Search for the cell housing the specified text and yield its (x, y) center coordinate. 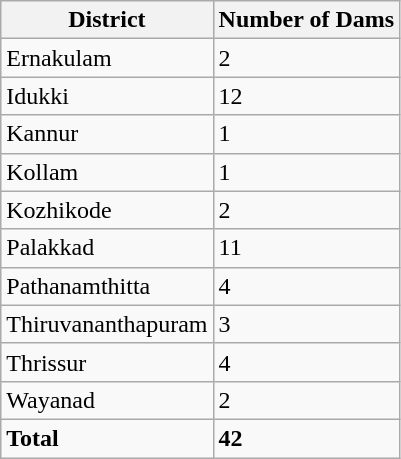
Total (107, 438)
Kollam (107, 172)
Pathanamthitta (107, 286)
11 (306, 248)
Ernakulam (107, 58)
District (107, 20)
3 (306, 324)
Idukki (107, 96)
Thiruvananthapuram (107, 324)
Palakkad (107, 248)
Wayanad (107, 400)
Kannur (107, 134)
42 (306, 438)
Kozhikode (107, 210)
Thrissur (107, 362)
Number of Dams (306, 20)
12 (306, 96)
